Pinpoint the cell where the given text exists, returning its (x, y) midpoint coordinate. 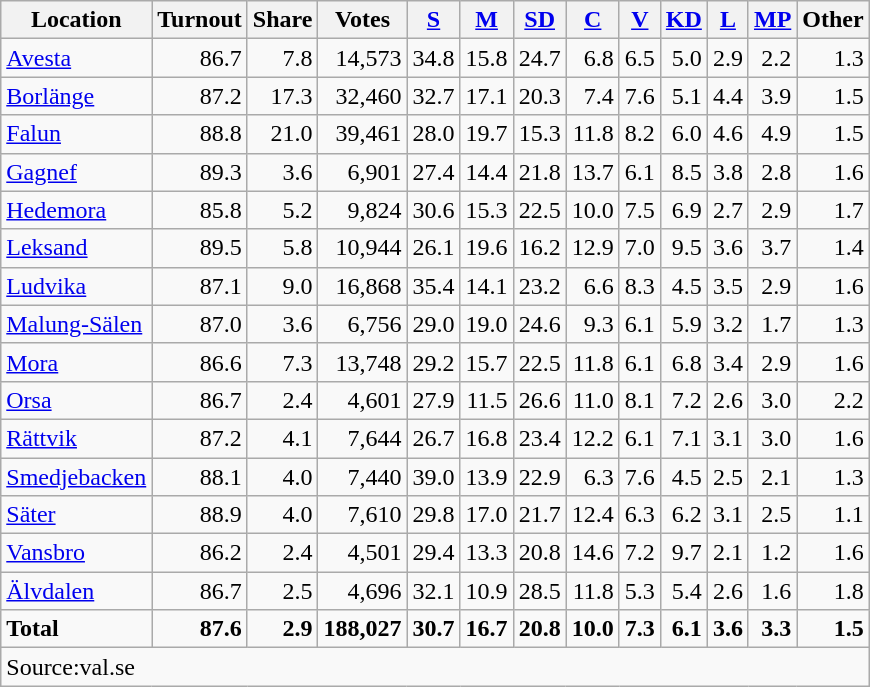
7,610 (362, 515)
28.5 (540, 591)
13,748 (362, 362)
12.2 (592, 438)
3.4 (728, 362)
4.6 (728, 134)
24.7 (540, 58)
11.0 (592, 400)
6.0 (684, 134)
1.4 (833, 248)
29.8 (434, 515)
Other (833, 20)
SD (540, 20)
89.5 (200, 248)
23.2 (540, 286)
Malung-Sälen (76, 324)
4,601 (362, 400)
Rättvik (76, 438)
Vansbro (76, 553)
Orsa (76, 400)
Share (282, 20)
17.0 (486, 515)
6.2 (684, 515)
30.7 (434, 629)
14.4 (486, 172)
7.4 (592, 96)
24.6 (540, 324)
13.7 (592, 172)
32,460 (362, 96)
88.1 (200, 477)
1.2 (772, 553)
8.2 (640, 134)
87.0 (200, 324)
19.0 (486, 324)
4.9 (772, 134)
9.0 (282, 286)
14,573 (362, 58)
29.0 (434, 324)
MP (772, 20)
7.8 (282, 58)
Total (76, 629)
5.8 (282, 248)
M (486, 20)
Falun (76, 134)
5.3 (640, 591)
27.4 (434, 172)
12.9 (592, 248)
Location (76, 20)
23.4 (540, 438)
C (592, 20)
13.9 (486, 477)
32.1 (434, 591)
8.1 (640, 400)
5.2 (282, 210)
Votes (362, 20)
20.3 (540, 96)
6.6 (592, 286)
7.0 (640, 248)
26.7 (434, 438)
4.4 (728, 96)
Ludvika (76, 286)
3.9 (772, 96)
8.3 (640, 286)
Hedemora (76, 210)
Säter (76, 515)
2.8 (772, 172)
3.5 (728, 286)
2.7 (728, 210)
Smedjebacken (76, 477)
Älvdalen (76, 591)
26.1 (434, 248)
19.6 (486, 248)
17.3 (282, 96)
5.4 (684, 591)
S (434, 20)
9.7 (684, 553)
30.6 (434, 210)
87.6 (200, 629)
Avesta (76, 58)
15.7 (486, 362)
7,440 (362, 477)
16.2 (540, 248)
27.9 (434, 400)
86.6 (200, 362)
188,027 (362, 629)
19.7 (486, 134)
29.4 (434, 553)
8.5 (684, 172)
1.1 (833, 515)
17.1 (486, 96)
9.3 (592, 324)
22.9 (540, 477)
12.4 (592, 515)
10.9 (486, 591)
Gagnef (76, 172)
3.2 (728, 324)
4,696 (362, 591)
9,824 (362, 210)
7,644 (362, 438)
88.8 (200, 134)
4.1 (282, 438)
5.9 (684, 324)
15.8 (486, 58)
9.5 (684, 248)
7.1 (684, 438)
34.8 (434, 58)
Leksand (76, 248)
86.2 (200, 553)
10,944 (362, 248)
KD (684, 20)
21.8 (540, 172)
26.6 (540, 400)
7.5 (640, 210)
Borlänge (76, 96)
39.0 (434, 477)
5.0 (684, 58)
87.1 (200, 286)
85.8 (200, 210)
39,461 (362, 134)
13.3 (486, 553)
11.5 (486, 400)
Mora (76, 362)
32.7 (434, 96)
3.8 (728, 172)
6.5 (640, 58)
L (728, 20)
4,501 (362, 553)
16.8 (486, 438)
Source:val.se (435, 667)
28.0 (434, 134)
6,756 (362, 324)
35.4 (434, 286)
6,901 (362, 172)
14.6 (592, 553)
14.1 (486, 286)
16,868 (362, 286)
5.1 (684, 96)
16.7 (486, 629)
89.3 (200, 172)
3.3 (772, 629)
21.7 (540, 515)
Turnout (200, 20)
1.8 (833, 591)
88.9 (200, 515)
3.7 (772, 248)
V (640, 20)
29.2 (434, 362)
6.9 (684, 210)
21.0 (282, 134)
